Return the [X, Y] coordinate for the center point of the cell that contains the specified text.  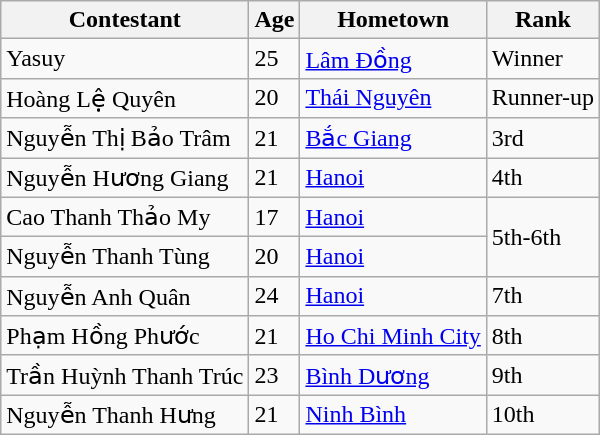
Ho Chi Minh City [393, 336]
Ninh Bình [393, 415]
4th [542, 178]
Nguyễn Thanh Hưng [125, 415]
8th [542, 336]
Nguyễn Anh Quân [125, 296]
7th [542, 296]
Rank [542, 20]
Lâm Đồng [393, 59]
Nguyễn Thanh Tùng [125, 257]
Age [274, 20]
Thái Nguyên [393, 98]
9th [542, 375]
25 [274, 59]
Cao Thanh Thảo My [125, 217]
Bắc Giang [393, 138]
24 [274, 296]
Runner-up [542, 98]
Nguyễn Hương Giang [125, 178]
Yasuy [125, 59]
Nguyễn Thị Bảo Trâm [125, 138]
Bình Dương [393, 375]
Hoàng Lệ Quyên [125, 98]
5th-6th [542, 236]
Trần Huỳnh Thanh Trúc [125, 375]
23 [274, 375]
Phạm Hồng Phước [125, 336]
Winner [542, 59]
3rd [542, 138]
17 [274, 217]
Hometown [393, 20]
10th [542, 415]
Contestant [125, 20]
